Locate the cell with the specified text and output its [X, Y] center coordinate. 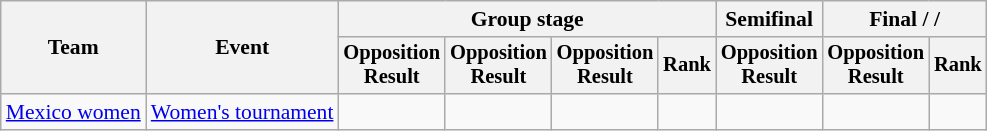
Team [74, 48]
Event [242, 48]
Group stage [526, 19]
Mexico women [74, 112]
Semifinal [770, 19]
Women's tournament [242, 112]
Final / / [904, 19]
